Pinpoint the cell where the given text exists, returning its (x, y) midpoint coordinate. 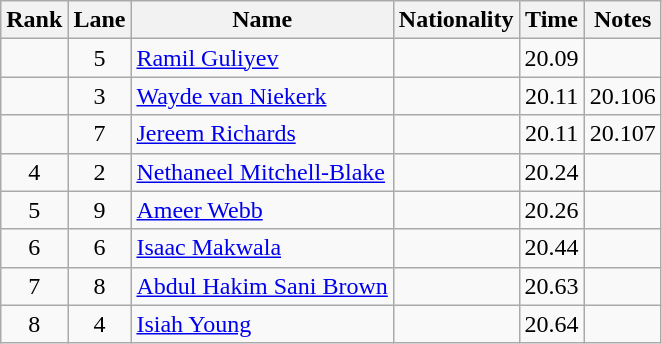
20.26 (552, 210)
3 (100, 96)
Isaac Makwala (262, 248)
Abdul Hakim Sani Brown (262, 286)
Ramil Guliyev (262, 58)
20.09 (552, 58)
Lane (100, 20)
20.44 (552, 248)
2 (100, 172)
Rank (34, 20)
20.63 (552, 286)
20.24 (552, 172)
Nationality (456, 20)
20.107 (622, 134)
Wayde van Niekerk (262, 96)
Isiah Young (262, 324)
Nethaneel Mitchell-Blake (262, 172)
Time (552, 20)
9 (100, 210)
Name (262, 20)
20.106 (622, 96)
Jereem Richards (262, 134)
20.64 (552, 324)
Ameer Webb (262, 210)
Notes (622, 20)
